Determine the (x, y) coordinate at the center of the cell enclosing the given text.  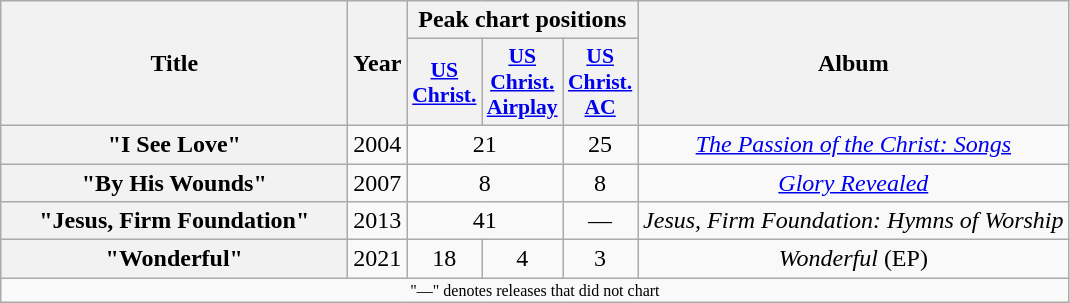
"By His Wounds" (174, 183)
2007 (378, 183)
Jesus, Firm Foundation: Hymns of Worship (854, 221)
"—" denotes releases that did not chart (535, 290)
41 (485, 221)
Wonderful (EP) (854, 259)
US Christ. (444, 82)
"Jesus, Firm Foundation" (174, 221)
The Passion of the Christ: Songs (854, 144)
"Wonderful" (174, 259)
Glory Revealed (854, 183)
4 (522, 259)
Peak chart positions (522, 20)
US Christ. Airplay (522, 82)
"I See Love" (174, 144)
— (600, 221)
21 (485, 144)
25 (600, 144)
3 (600, 259)
Album (854, 64)
2013 (378, 221)
18 (444, 259)
US Christ. AC (600, 82)
2021 (378, 259)
Year (378, 64)
2004 (378, 144)
Title (174, 64)
